Detect which cell encompasses the target text, then output its (x, y) center coordinate. 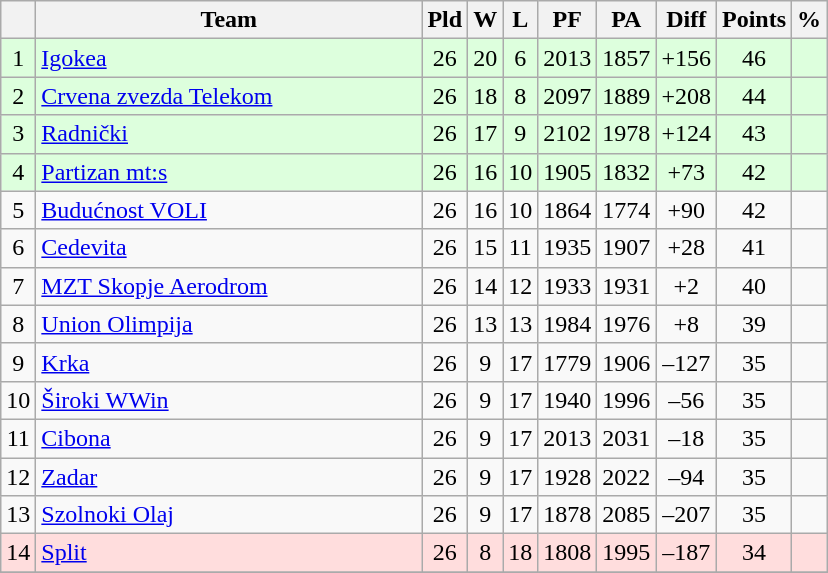
Igokea (229, 58)
1906 (626, 362)
Points (754, 20)
PF (568, 20)
44 (754, 96)
PA (626, 20)
2022 (626, 477)
1907 (626, 248)
+28 (686, 248)
1857 (626, 58)
3 (18, 134)
34 (754, 553)
1779 (568, 362)
–127 (686, 362)
1878 (568, 515)
1774 (626, 210)
+8 (686, 324)
2031 (626, 438)
2085 (626, 515)
Union Olimpija (229, 324)
MZT Skopje Aerodrom (229, 286)
Split (229, 553)
–18 (686, 438)
1978 (626, 134)
1808 (568, 553)
Široki WWin (229, 400)
20 (486, 58)
1 (18, 58)
1996 (626, 400)
1995 (626, 553)
–207 (686, 515)
Zadar (229, 477)
Krka (229, 362)
1931 (626, 286)
39 (754, 324)
Partizan mt:s (229, 172)
4 (18, 172)
Cibona (229, 438)
Team (229, 20)
2102 (568, 134)
40 (754, 286)
% (810, 20)
41 (754, 248)
Pld (445, 20)
+208 (686, 96)
Diff (686, 20)
Crvena zvezda Telekom (229, 96)
Cedevita (229, 248)
2 (18, 96)
–56 (686, 400)
1832 (626, 172)
–94 (686, 477)
2097 (568, 96)
Szolnoki Olaj (229, 515)
–187 (686, 553)
1905 (568, 172)
+156 (686, 58)
Radnički (229, 134)
1933 (568, 286)
1864 (568, 210)
46 (754, 58)
W (486, 20)
+124 (686, 134)
+73 (686, 172)
7 (18, 286)
1984 (568, 324)
1976 (626, 324)
1935 (568, 248)
L (520, 20)
1940 (568, 400)
43 (754, 134)
+2 (686, 286)
+90 (686, 210)
1889 (626, 96)
Budućnost VOLI (229, 210)
5 (18, 210)
1928 (568, 477)
15 (486, 248)
